Return (X, Y) of the center of cell containing provided text 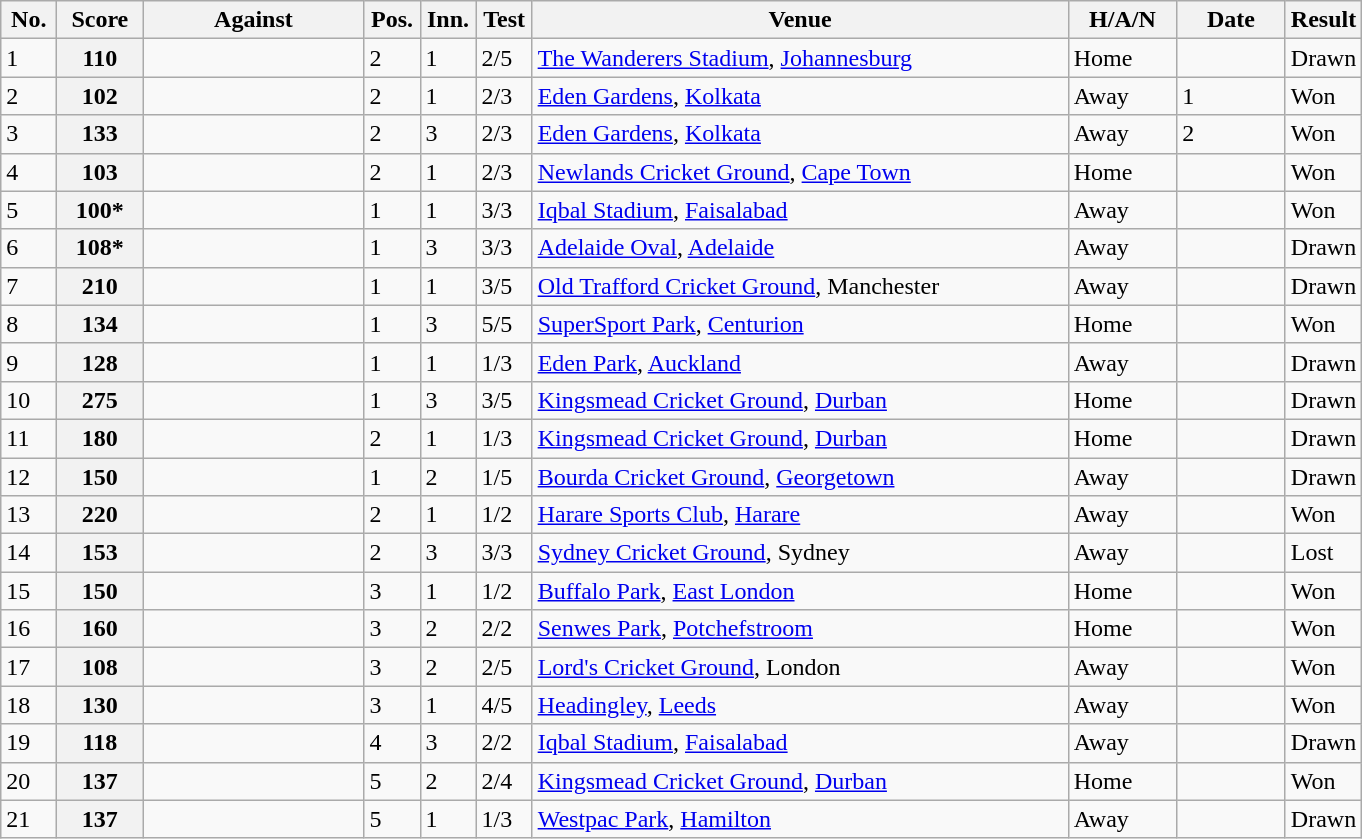
Sydney Cricket Ground, Sydney (800, 553)
103 (100, 172)
The Wanderers Stadium, Johannesburg (800, 58)
5/5 (504, 324)
275 (100, 400)
12 (29, 477)
18 (29, 705)
108 (100, 667)
1/5 (504, 477)
4/5 (504, 705)
H/A/N (1122, 20)
14 (29, 553)
Lord's Cricket Ground, London (800, 667)
Test (504, 20)
Buffalo Park, East London (800, 591)
2/4 (504, 781)
Date (1232, 20)
9 (29, 362)
133 (100, 134)
102 (100, 96)
160 (100, 629)
Bourda Cricket Ground, Georgetown (800, 477)
15 (29, 591)
8 (29, 324)
220 (100, 515)
17 (29, 667)
Adelaide Oval, Adelaide (800, 248)
20 (29, 781)
100* (100, 210)
Old Trafford Cricket Ground, Manchester (800, 286)
7 (29, 286)
Headingley, Leeds (800, 705)
Senwes Park, Potchefstroom (800, 629)
Harare Sports Club, Harare (800, 515)
Lost (1323, 553)
10 (29, 400)
Score (100, 20)
108* (100, 248)
Result (1323, 20)
Against (254, 20)
110 (100, 58)
128 (100, 362)
21 (29, 819)
13 (29, 515)
134 (100, 324)
153 (100, 553)
Eden Park, Auckland (800, 362)
118 (100, 743)
Westpac Park, Hamilton (800, 819)
6 (29, 248)
130 (100, 705)
11 (29, 438)
210 (100, 286)
No. (29, 20)
SuperSport Park, Centurion (800, 324)
Newlands Cricket Ground, Cape Town (800, 172)
180 (100, 438)
Inn. (448, 20)
19 (29, 743)
Pos. (392, 20)
Venue (800, 20)
16 (29, 629)
